Detect which cell encompasses the target text, then output its [X, Y] center coordinate. 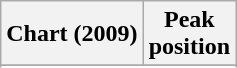
Chart (2009) [72, 34]
Peakposition [189, 34]
